Determine the [X, Y] coordinate at the center of the cell enclosing the given text.  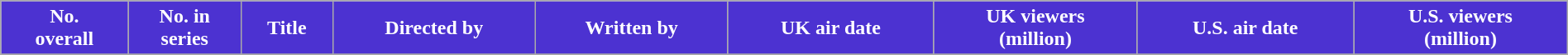
Title [288, 28]
No.overall [65, 28]
UK air date [830, 28]
UK viewers(million) [1035, 28]
U.S. air date [1245, 28]
Written by [632, 28]
Directed by [433, 28]
U.S. viewers(million) [1460, 28]
No. inseries [185, 28]
